Scan for the cell matching the given text and deliver its [X, Y] coordinate at center. 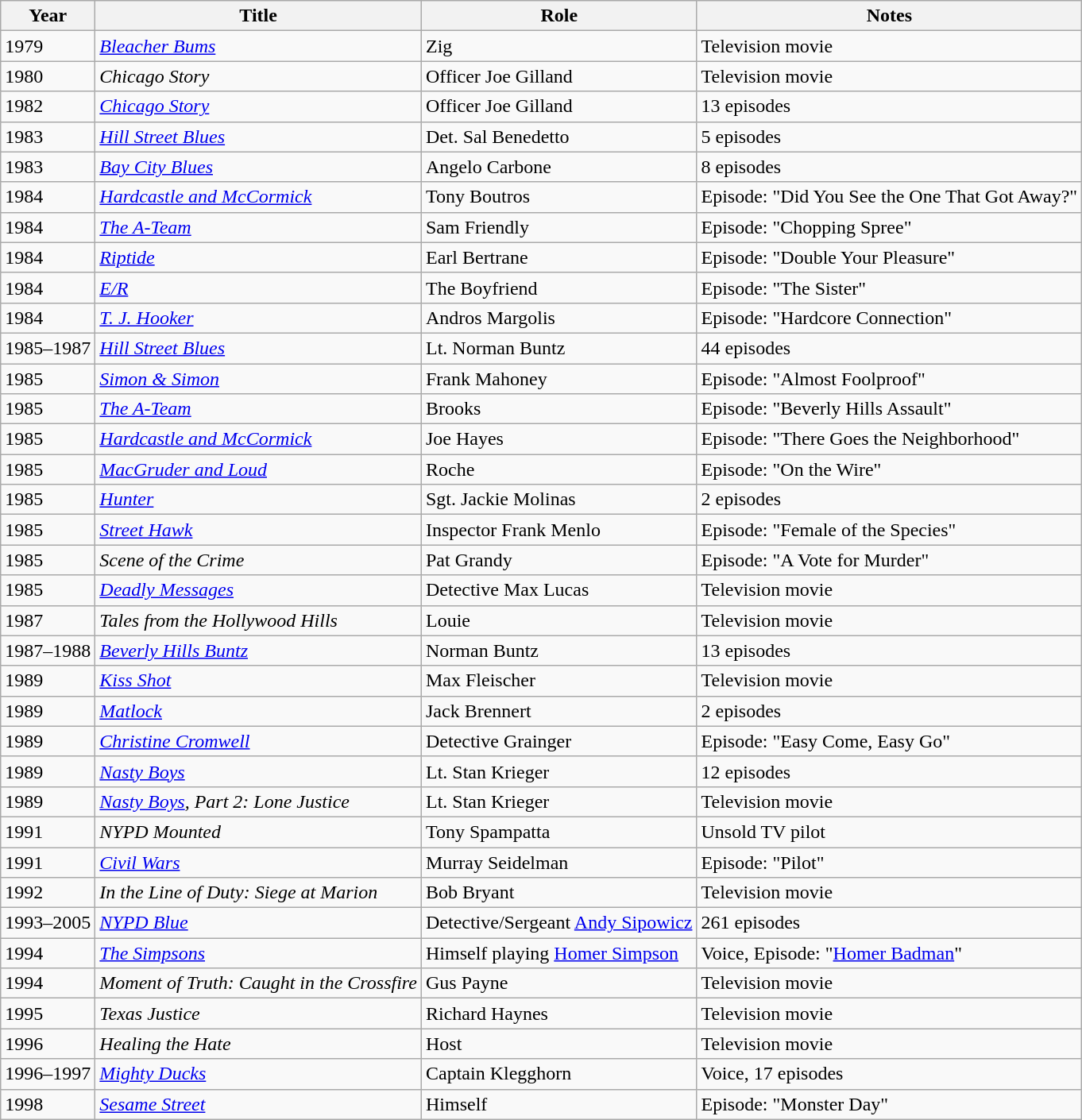
MacGruder and Loud [259, 469]
Episode: "Pilot" [890, 862]
Bay City Blues [259, 167]
1995 [48, 1014]
Texas Justice [259, 1014]
Episode: "Did You See the One That Got Away?" [890, 197]
Episode: "Almost Foolproof" [890, 379]
1985–1987 [48, 348]
1987 [48, 620]
Louie [559, 620]
Sam Friendly [559, 227]
Nasty Boys, Part 2: Lone Justice [259, 801]
NYPD Mounted [259, 832]
Detective/Sergeant Andy Sipowicz [559, 923]
261 episodes [890, 923]
1992 [48, 893]
Tony Spampatta [559, 832]
Street Hawk [259, 530]
Himself playing Homer Simpson [559, 953]
1979 [48, 46]
Detective Grainger [559, 741]
Inspector Frank Menlo [559, 530]
1980 [48, 76]
Voice, 17 episodes [890, 1074]
Roche [559, 469]
Episode: "Female of the Species" [890, 530]
Civil Wars [259, 862]
Andros Margolis [559, 318]
Episode: "There Goes the Neighborhood" [890, 439]
The Boyfriend [559, 288]
Riptide [259, 257]
Himself [559, 1104]
Episode: "The Sister" [890, 288]
Episode: "A Vote for Murder" [890, 560]
Voice, Episode: "Homer Badman" [890, 953]
NYPD Blue [259, 923]
1982 [48, 106]
Jack Brennert [559, 711]
1996 [48, 1044]
Episode: "Beverly Hills Assault" [890, 409]
Deadly Messages [259, 590]
Sesame Street [259, 1104]
Det. Sal Benedetto [559, 137]
Richard Haynes [559, 1014]
Joe Hayes [559, 439]
Episode: "Chopping Spree" [890, 227]
Earl Bertrane [559, 257]
Brooks [559, 409]
Christine Cromwell [259, 741]
Kiss Shot [259, 681]
Max Fleischer [559, 681]
T. J. Hooker [259, 318]
Norman Buntz [559, 651]
E/R [259, 288]
Title [259, 16]
Gus Payne [559, 983]
Episode: "On the Wire" [890, 469]
Scene of the Crime [259, 560]
Beverly Hills Buntz [259, 651]
Bob Bryant [559, 893]
5 episodes [890, 137]
Hunter [259, 500]
Moment of Truth: Caught in the Crossfire [259, 983]
Zig [559, 46]
Bleacher Bums [259, 46]
1993–2005 [48, 923]
Frank Mahoney [559, 379]
Mighty Ducks [259, 1074]
Detective Max Lucas [559, 590]
The Simpsons [259, 953]
Host [559, 1044]
Tony Boutros [559, 197]
Tales from the Hollywood Hills [259, 620]
Murray Seidelman [559, 862]
Healing the Hate [259, 1044]
44 episodes [890, 348]
Year [48, 16]
Unsold TV pilot [890, 832]
Episode: "Double Your Pleasure" [890, 257]
8 episodes [890, 167]
Angelo Carbone [559, 167]
Lt. Norman Buntz [559, 348]
12 episodes [890, 771]
Sgt. Jackie Molinas [559, 500]
1998 [48, 1104]
Episode: "Easy Come, Easy Go" [890, 741]
Episode: "Hardcore Connection" [890, 318]
Notes [890, 16]
1987–1988 [48, 651]
Role [559, 16]
Matlock [259, 711]
Pat Grandy [559, 560]
1996–1997 [48, 1074]
In the Line of Duty: Siege at Marion [259, 893]
Nasty Boys [259, 771]
Episode: "Monster Day" [890, 1104]
Captain Klegghorn [559, 1074]
Simon & Simon [259, 379]
